Search for the cell housing the specified text and yield its (X, Y) center coordinate. 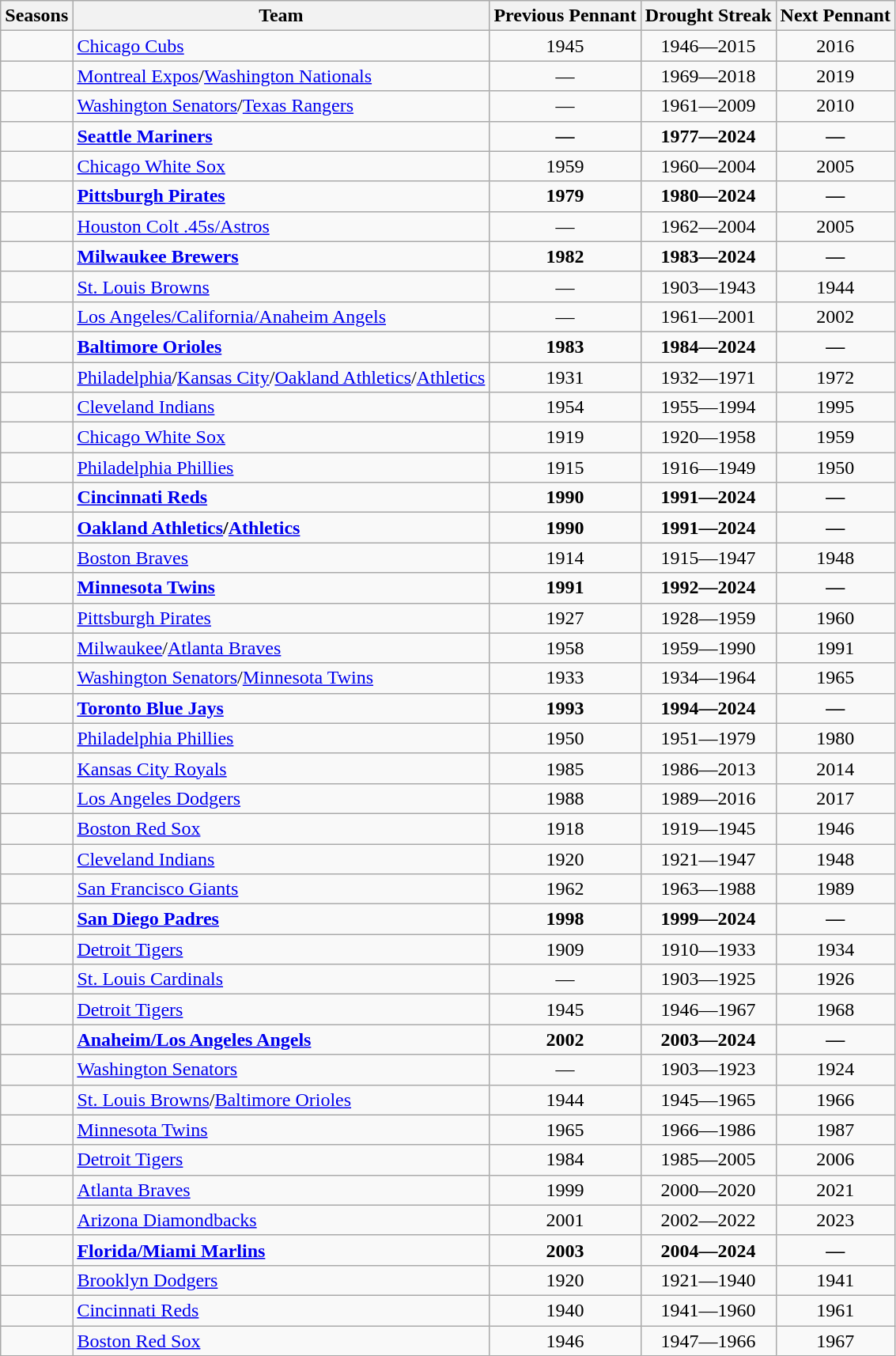
Oakland Athletics/Athletics (282, 528)
Previous Pennant (565, 16)
1926 (835, 979)
Los Angeles Dodgers (282, 798)
2010 (835, 106)
Kansas City Royals (282, 768)
1989—2016 (709, 798)
1995 (835, 407)
St. Louis Cardinals (282, 979)
1941—1960 (709, 1310)
Philadelphia/Kansas City/Oakland Athletics/Athletics (282, 377)
Boston Braves (282, 558)
2003 (565, 1250)
1921—1940 (709, 1280)
Milwaukee Brewers (282, 256)
Los Angeles/California/Anaheim Angels (282, 316)
1983 (565, 347)
1918 (565, 828)
1984 (565, 1160)
2014 (835, 768)
1928—1959 (709, 618)
1994—2024 (709, 708)
1931 (565, 377)
1909 (565, 949)
San Francisco Giants (282, 889)
Florida/Miami Marlins (282, 1250)
Washington Senators (282, 1070)
1903—1923 (709, 1070)
1969—2018 (709, 76)
1968 (835, 1009)
1919—1945 (709, 828)
Houston Colt .45s/Astros (282, 226)
1972 (835, 377)
1986—2013 (709, 768)
Milwaukee/Atlanta Braves (282, 648)
Arizona Diamondbacks (282, 1220)
1962—2004 (709, 226)
1989 (835, 889)
Seasons (36, 16)
1966—1986 (709, 1130)
1927 (565, 618)
1920—1958 (709, 437)
Next Pennant (835, 16)
Washington Senators/Minnesota Twins (282, 678)
1999—2024 (709, 919)
1903—1925 (709, 979)
2023 (835, 1220)
Chicago Cubs (282, 46)
Drought Streak (709, 16)
Atlanta Braves (282, 1190)
1961—2009 (709, 106)
1924 (835, 1070)
St. Louis Browns/Baltimore Orioles (282, 1100)
St. Louis Browns (282, 286)
1945—1965 (709, 1100)
Washington Senators/Texas Rangers (282, 106)
1958 (565, 648)
1934 (835, 949)
Team (282, 16)
2002—2022 (709, 1220)
1992—2024 (709, 588)
1999 (565, 1190)
1933 (565, 678)
2001 (565, 1220)
1993 (565, 708)
1946—2015 (709, 46)
1946—1967 (709, 1009)
1934—1964 (709, 678)
2003—2024 (709, 1040)
1955—1994 (709, 407)
1966 (835, 1100)
1987 (835, 1130)
1985—2005 (709, 1160)
1980—2024 (709, 196)
1915 (565, 468)
1979 (565, 196)
1941 (835, 1280)
1961 (835, 1310)
1903—1943 (709, 286)
1919 (565, 437)
1932—1971 (709, 377)
1947—1966 (709, 1341)
1910—1933 (709, 949)
Seattle Mariners (282, 136)
1967 (835, 1341)
1951—1979 (709, 738)
2016 (835, 46)
1959—1990 (709, 648)
1985 (565, 768)
1914 (565, 558)
1915—1947 (709, 558)
1960—2004 (709, 166)
1954 (565, 407)
2019 (835, 76)
1988 (565, 798)
1916—1949 (709, 468)
1961—2001 (709, 316)
2000—2020 (709, 1190)
1998 (565, 919)
Brooklyn Dodgers (282, 1280)
1940 (565, 1310)
1983—2024 (709, 256)
San Diego Padres (282, 919)
2021 (835, 1190)
1977—2024 (709, 136)
2017 (835, 798)
1984—2024 (709, 347)
1980 (835, 738)
2004—2024 (709, 1250)
Baltimore Orioles (282, 347)
1963—1988 (709, 889)
1921—1947 (709, 858)
Anaheim/Los Angeles Angels (282, 1040)
Montreal Expos/Washington Nationals (282, 76)
1982 (565, 256)
Toronto Blue Jays (282, 708)
2006 (835, 1160)
1960 (835, 618)
1962 (565, 889)
